For the text-containing cell, return its midpoint in [x, y] coordinate format. 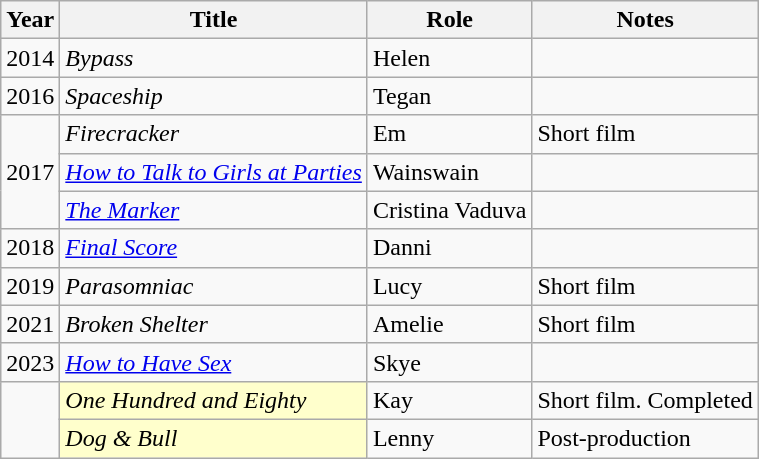
Parasomniac [214, 286]
Notes [645, 20]
Year [30, 20]
Spaceship [214, 96]
2018 [30, 248]
Firecracker [214, 134]
Lenny [450, 438]
Skye [450, 362]
The Marker [214, 210]
Em [450, 134]
Dog & Bull [214, 438]
Tegan [450, 96]
Danni [450, 248]
2021 [30, 324]
Amelie [450, 324]
One Hundred and Eighty [214, 400]
Final Score [214, 248]
Helen [450, 58]
How to Talk to Girls at Parties [214, 172]
Broken Shelter [214, 324]
2014 [30, 58]
2019 [30, 286]
Post-production [645, 438]
Bypass [214, 58]
Title [214, 20]
How to Have Sex [214, 362]
Role [450, 20]
2016 [30, 96]
2023 [30, 362]
Cristina Vaduva [450, 210]
Wainswain [450, 172]
2017 [30, 172]
Kay [450, 400]
Short film. Completed [645, 400]
Lucy [450, 286]
